Locate the cell with the specified text and output its (x, y) center coordinate. 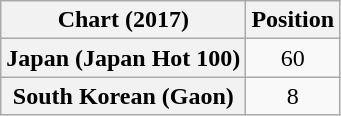
60 (293, 58)
South Korean (Gaon) (124, 96)
8 (293, 96)
Japan (Japan Hot 100) (124, 58)
Chart (2017) (124, 20)
Position (293, 20)
